Return [x, y] of the center of cell containing provided text 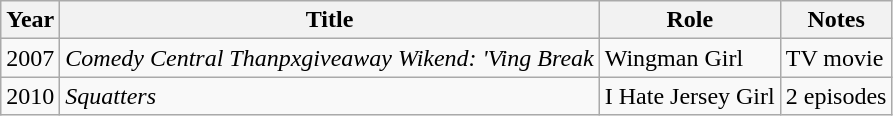
Comedy Central Thanpxgiveaway Wikend: 'Ving Break [330, 58]
Wingman Girl [690, 58]
2007 [30, 58]
2 episodes [836, 96]
Notes [836, 20]
Role [690, 20]
I Hate Jersey Girl [690, 96]
TV movie [836, 58]
Squatters [330, 96]
Title [330, 20]
Year [30, 20]
2010 [30, 96]
